Provide the (X, Y) coordinate of the cell's center where the given text is located.  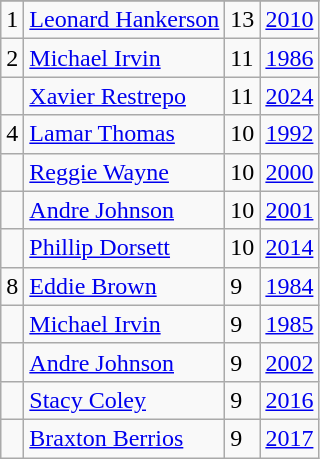
2 (12, 58)
Phillip Dorsett (124, 248)
2002 (290, 362)
1 (12, 20)
1984 (290, 286)
2024 (290, 96)
Eddie Brown (124, 286)
4 (12, 134)
1985 (290, 324)
2017 (290, 438)
2014 (290, 248)
1986 (290, 58)
8 (12, 286)
2001 (290, 210)
Xavier Restrepo (124, 96)
2000 (290, 172)
Reggie Wayne (124, 172)
13 (242, 20)
Stacy Coley (124, 400)
1992 (290, 134)
2010 (290, 20)
2016 (290, 400)
Braxton Berrios (124, 438)
Lamar Thomas (124, 134)
Leonard Hankerson (124, 20)
